Search for the cell housing the specified text and yield its (x, y) center coordinate. 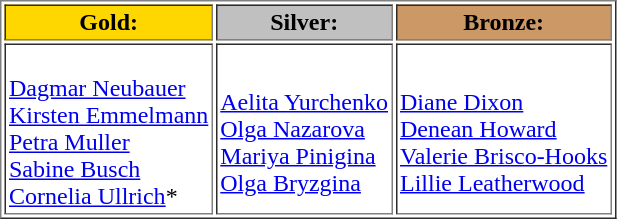
Silver: (304, 22)
Gold: (108, 22)
Diane DixonDenean HowardValerie Brisco-HooksLillie Leatherwood (504, 130)
Bronze: (504, 22)
Dagmar NeubauerKirsten EmmelmannPetra MullerSabine BuschCornelia Ullrich* (108, 130)
Aelita YurchenkoOlga NazarovaMariya PiniginaOlga Bryzgina (304, 130)
